Return [X, Y] of the center of cell containing provided text 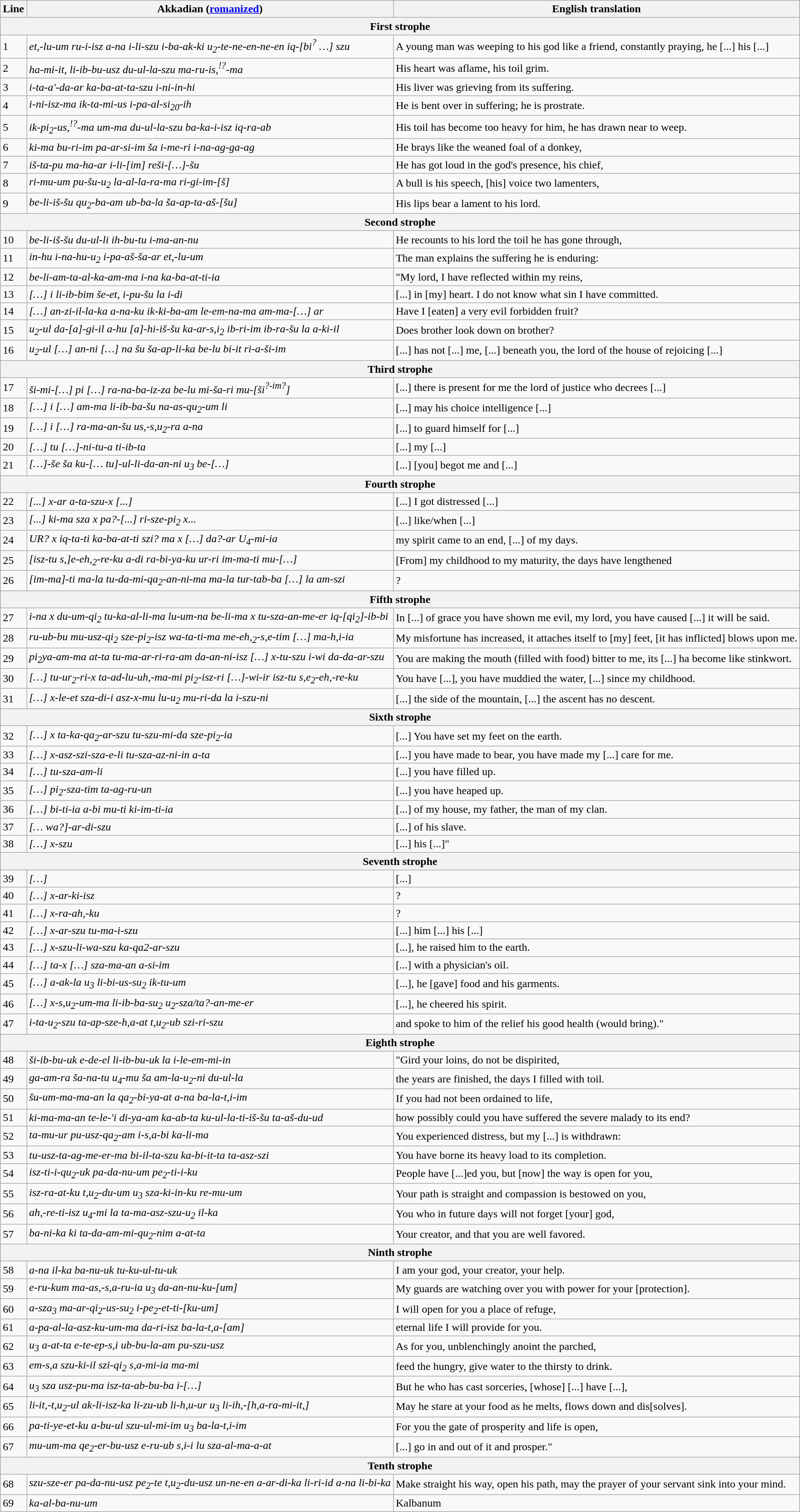
UR? x iq-ta-ti ka-ba-at-ti szi? ma x […] da?-ar U4-mi-ia [210, 540]
Tenth strophe [400, 1466]
Akkadian (romanized) [210, 9]
His liver was grieving from its suffering. [597, 87]
His heart was aflame, his toil grim. [597, 68]
[…] x-le-et sza-di-i asz-x-mu lu-u2 mu-ri-da la i-szu-ni [210, 698]
He is bent over in suffering; he is prostrate. [597, 105]
9 [14, 203]
a-na il-ka ba-nu-uk tu-ku-ul-tu-uk [210, 1270]
May he stare at your food as he melts, flows down and dis[solves]. [597, 1407]
You have borne its heavy load to its completion. [597, 1155]
Your creator, and that you are well favored. [597, 1234]
u3 a-at-ta e-te-ep-s,i ub-bu-la-am pu-szu-usz [210, 1346]
60 [14, 1309]
isz-ra-at-ku t,u2-du-um u3 sza-ki-in-ku re-mu-um [210, 1194]
[…] x-ar-ki-isz [210, 896]
[…] an-zi-il-la-ka a-na-ku ik-ki-ba-am le-em-na-ma am-ma-[…] ar [210, 311]
In [...] of grace you have shown me evil, my lord, you have caused [...] it will be said. [597, 618]
ga-am-ra ša-na-tu u4-mu ša am-la-u2-ni du-ul-la [210, 1078]
10 [14, 239]
33 [14, 755]
pi2ya-am-ma at-ta tu-ma-ar-ri-ra-am da-an-ni-isz […] x-tu-szu i-wi da-da-ar-szu [210, 658]
[...] [597, 879]
31 [14, 698]
11 [14, 258]
u3 sza usz-pu-ma isz-ta-ab-bu-ba i-[…] [210, 1386]
65 [14, 1407]
ta-mu-ur pu-usz-qa2-am i-s,a-bi ka-li-ma [210, 1136]
[im-ma]-ti ma-la tu-da-mi-qa2-an-ni-ma ma-la tur-tab-ba […] la am-szi [210, 581]
et,-lu-um ru-i-isz a-na i-li-szu i-ba-ak-ki u2-te-ne-en-ne-en iq-[bi? …] szu [210, 46]
People have [...]ed you, but [now] the way is open for you, [597, 1173]
3 [14, 87]
38 [14, 844]
64 [14, 1386]
You experienced distress, but my [...] is withdrawn: [597, 1136]
[...] his [...]" [597, 844]
Sixth strophe [400, 717]
1 [14, 46]
57 [14, 1234]
[...] of my house, my father, the man of my clan. [597, 810]
Make straight his way, open his path, may the prayer of your servant sink into your mind. [597, 1484]
in-hu i-na-hu-u2 i-pa-aš-ša-ar et,-lu-um [210, 258]
[…] ta-x […] sza-ma-an a-si-im [210, 965]
szu-sze-er pa-da-nu-usz pe2-te t,u2-du-usz un-ne-en a-ar-di-ka li-ri-id a-na li-bi-ka [210, 1484]
Have I [eaten] a very evil forbidden fruit? [597, 311]
ah,-re-ti-isz u4-mi la ta-ma-asz-szu-u2 il-ka [210, 1214]
isz-ti-i-qu2-uk pa-da-nu-um pe2-ti-i-ku [210, 1173]
[...] [you] begot me and [...] [597, 465]
A bull is his speech, [his] voice two lamenters, [597, 183]
25 [14, 560]
[...] in [my] heart. I do not know what sin I have committed. [597, 294]
[…] x-asz-szi-sza-e-li tu-sza-az-ni-in a-ta [210, 755]
26 [14, 581]
[…] tu-sza-am-li [210, 772]
šu-um-ma-ma-an la qa2-bi-ya-at a-na ba-la-t,i-im [210, 1099]
be-li-iš-šu qu2-ba-am ub-ba-la ša-ap-ta-aš-[šu] [210, 203]
4 [14, 105]
61 [14, 1328]
[…] a-ak-la u3 li-bi-us-su2 ik-tu-um [210, 983]
Does brother look down on brother? [597, 330]
a-pa-al-la-asz-ku-um-ma da-ri-isz ba-la-t,a-[am] [210, 1328]
[… wa?]-ar-di-szu [210, 827]
[...] the side of the mountain, [...] the ascent has no descent. [597, 698]
54 [14, 1173]
eternal life I will provide for you. [597, 1328]
i-na x du-um-qi2 tu-ka-al-li-ma lu-um-na be-li-ma x tu-sza-an-me-er iq-[qi2]-ib-bi [210, 618]
and spoke to him of the relief his good health (would bring)." [597, 1024]
12 [14, 277]
Seventh strophe [400, 861]
The man explains the suffering he is enduring: [597, 258]
49 [14, 1078]
36 [14, 810]
[…] pi2-sza-tim ta-ag-ru-un [210, 791]
[…] x-szu [210, 844]
Ninth strophe [400, 1253]
My guards are watching over you with power for your [protection]. [597, 1289]
pa-ti-ye-et-ku a-bu-ul szu-ul-mi-im u3 ba-la-t,i-im [210, 1427]
ši-mi-[…] pi […] ra-na-ba-iz-za be-lu mi-ša-ri mu-[ši?-im?] [210, 388]
15 [14, 330]
53 [14, 1155]
English translation [597, 9]
Line [14, 9]
As for you, unblenchingly anoint the parched, [597, 1346]
27 [14, 618]
tu-usz-ta-ag-me-er-ma bi-il-ta-szu ka-bi-it-ta ta-asz-szi [210, 1155]
First strophe [400, 26]
68 [14, 1484]
[...] go in and out of it and prosper." [597, 1447]
24 [14, 540]
My misfortune has increased, it attaches itself to [my] feet, [it has inflicted] blows upon me. [597, 638]
22 [14, 501]
the years are finished, the days I filled with toil. [597, 1078]
[...], he cheered his spirit. [597, 1003]
43 [14, 948]
feed the hungry, give water to the thirsty to drink. [597, 1366]
66 [14, 1427]
my spirit came to an end, [...] of my days. [597, 540]
ba-ni-ka ki ta-da-am-mi-qu2-nim a-at-ta [210, 1234]
He recounts to his lord the toil he has gone through, [597, 239]
2 [14, 68]
17 [14, 388]
He has got loud in the god's presence, his chief, [597, 165]
58 [14, 1270]
[…] x-ra-ah,-ku [210, 913]
42 [14, 930]
em-s,a szu-ki-il szi-qi2 s,a-mi-ia ma-mi [210, 1366]
But he who has cast sorceries, [whose] [...] have [...], [597, 1386]
ru-ub-bu mu-usz-qi2 sze-pi2-isz wa-ta-ti-ma me-eh,2-s,e-tim […] ma-h,i-ia [210, 638]
[...] to guard himself for [...] [597, 428]
Fourth strophe [400, 484]
li-it,-t,u2-ul ak-li-isz-ka li-zu-ub li-h,u-ur u3 li-ih,-[h,a-ra-mi-it,] [210, 1407]
46 [14, 1003]
[...] of his slave. [597, 827]
23 [14, 520]
59 [14, 1289]
16 [14, 350]
a-sza3 ma-ar-qi2-us-su2 i-pe2-et-ti-[ku-um] [210, 1309]
5 [14, 127]
39 [14, 879]
44 [14, 965]
[...] you have filled up. [597, 772]
[...] I got distressed [...] [597, 501]
29 [14, 658]
55 [14, 1194]
[…] tu-ur2-ri-x ta-ad-lu-uh,-ma-mi pi2-isz-ri […]-wi-ir isz-tu s,e2-eh,-re-ku [210, 678]
[...] my [...] [597, 447]
[…] x-szu-li-wa-szu ka-qa2-ar-szu [210, 948]
His lips bear a lament to his lord. [597, 203]
"Gird your loins, do not be dispirited, [597, 1060]
6 [14, 148]
He brays like the weaned foal of a donkey, [597, 148]
"My lord, I have reflected within my reins, [597, 277]
[…] i […] ra-ma-an-šu us,-s,u2-ra a-na [210, 428]
i-ni-isz-ma ik-ta-mi-us i-pa-al-si20-ih [210, 105]
A young man was weeping to his god like a friend, constantly praying, he [...] his [...] [597, 46]
[...] there is present for me the lord of justice who decrees [...] [597, 388]
[...] with a physician's oil. [597, 965]
[...] x-ar a-ta-szu-x [...] [210, 501]
[...] like/when [...] [597, 520]
[…] x-s,u2-um-ma li-ib-ba-su2 u2-sza/ta?-an-me-er [210, 1003]
If you had not been ordained to life, [597, 1099]
ka-al-ba-nu-um [210, 1503]
Eighth strophe [400, 1043]
e-ru-kum ma-as,-s,a-ru-ia u3 da-an-nu-ku-[um] [210, 1289]
ha-mi-it, li-ib-bu-usz du-ul-la-szu ma-ru-is,!?-ma [210, 68]
30 [14, 678]
ri-mu-um pu-šu-u2 la-al-la-ra-ma ri-gi-im-[š] [210, 183]
48 [14, 1060]
ki-ma bu-ri-im pa-ar-si-im ša i-me-ri i-na-ag-ga-ag [210, 148]
[...] has not [...] me, [...] beneath you, the lord of the house of rejoicing [...] [597, 350]
13 [14, 294]
[...] him [...] his [...] [597, 930]
ik-pi2-us,!?-ma um-ma du-ul-la-szu ba-ka-i-isz iq-ra-ab [210, 127]
ši-ib-bu-uk e-de-el li-ib-bu-uk la i-le-em-mi-in [210, 1060]
You have [...], you have muddied the water, [...] since my childhood. [597, 678]
[…] x ta-ka-qa2-ar-szu tu-szu-mi-da sze-pi2-ia [210, 736]
[...] ki-ma sza x pa?-[...] ri-sze-pi2 x... [210, 520]
50 [14, 1099]
i-ta-u2-szu ta-ap-sze-h,a-at t,u2-ub szi-ri-szu [210, 1024]
You who in future days will not forget [your] god, [597, 1214]
52 [14, 1136]
u2-ul da-[a]-gi-il a-hu [a]-hi-iš-šu ka-ar-s,i2 ib-ri-im ib-ra-šu la a-ki-il [210, 330]
be-li-iš-šu du-ul-li ih-bu-tu i-ma-an-nu [210, 239]
19 [14, 428]
[…] tu […]-ni-tu-a ti-ib-ta [210, 447]
[…] [210, 879]
[...], he [gave] food and his garments. [597, 983]
34 [14, 772]
[…] bi-ti-ia a-bi mu-ti ki-im-ti-ia [210, 810]
Fifth strophe [400, 599]
i-ta-a'-da-ar ka-ba-at-ta-szu i-ni-in-hi [210, 87]
how possibly could you have suffered the severe malady to its end? [597, 1117]
51 [14, 1117]
69 [14, 1503]
Second strophe [400, 222]
28 [14, 638]
35 [14, 791]
[…] i […] am-ma li-ib-ba-šu na-as-qu2-um li [210, 408]
7 [14, 165]
40 [14, 896]
I am your god, your creator, your help. [597, 1270]
67 [14, 1447]
45 [14, 983]
[...] you have made to bear, you have made my [...] care for me. [597, 755]
8 [14, 183]
18 [14, 408]
[...], he raised him to the earth. [597, 948]
37 [14, 827]
mu-um-ma qe2-er-bu-usz e-ru-ub s,i-i lu sza-al-ma-a-at [210, 1447]
be-li-am-ta-al-ka-am-ma i-na ka-ba-at-ti-ia [210, 277]
iš-ta-pu ma-ha-ar i-li-[im] reši-[…]-šu [210, 165]
[...] You have set my feet on the earth. [597, 736]
u2-ul […] an-ni […] na šu ša-ap-li-ka be-lu bi-it ri-a-ši-im [210, 350]
[…] x-ar-szu tu-ma-i-szu [210, 930]
Kalbanum [597, 1503]
56 [14, 1214]
62 [14, 1346]
[...] may his choice intelligence [...] [597, 408]
[isz-tu s,]e-eh,2-re-ku a-di ra-bi-ya-ku ur-ri im-ma-ti mu-[…] [210, 560]
I will open for you a place of refuge, [597, 1309]
[…]-še ša ku-[… tu]-ul-li-da-an-ni u3 be-[…] [210, 465]
[From] my childhood to my maturity, the days have lengthened [597, 560]
Third strophe [400, 369]
32 [14, 736]
His toil has become too heavy for him, he has drawn near to weep. [597, 127]
14 [14, 311]
ki-ma-ma-an te-le-'i di-ya-am ka-ab-ta ku-ul-la-ti-iš-šu ta-aš-du-ud [210, 1117]
[...] you have heaped up. [597, 791]
For you the gate of prosperity and life is open, [597, 1427]
47 [14, 1024]
[…] i li-ib-bim še-et, i-pu-šu la i-di [210, 294]
63 [14, 1366]
41 [14, 913]
20 [14, 447]
You are making the mouth (filled with food) bitter to me, its [...] ha become like stinkwort. [597, 658]
Your path is straight and compassion is bestowed on you, [597, 1194]
21 [14, 465]
